Search for the cell housing the specified text and yield its (x, y) center coordinate. 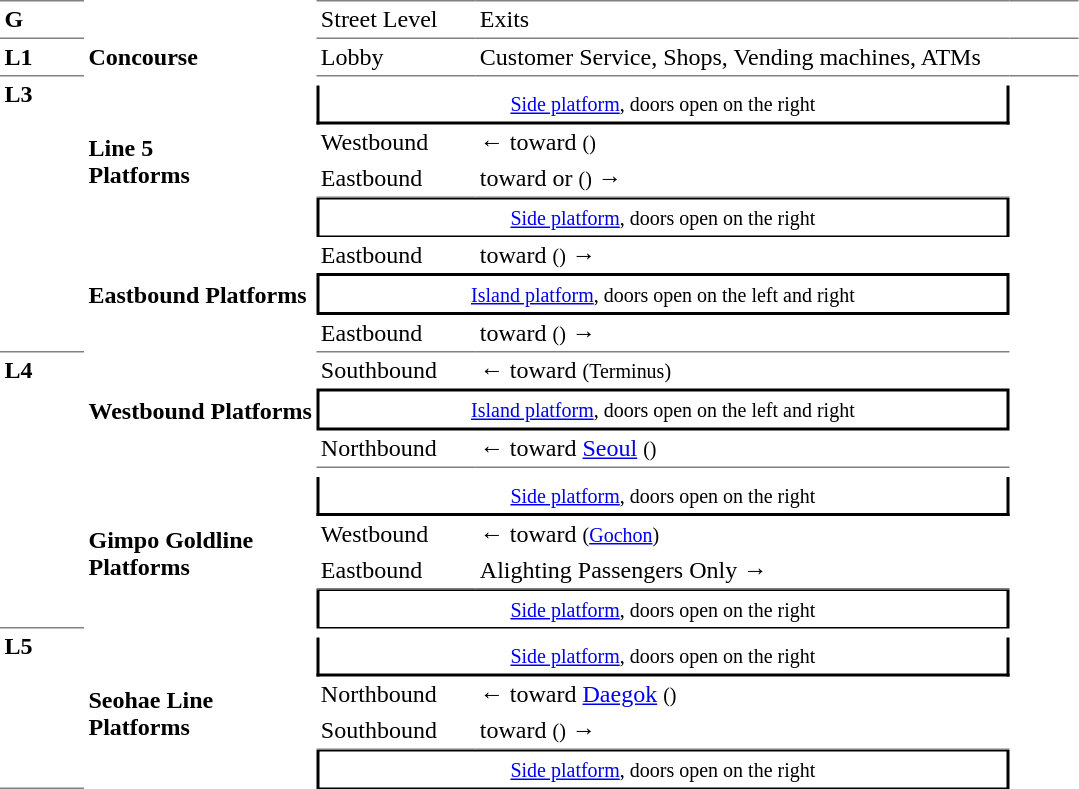
Exits (742, 20)
toward or () → (742, 179)
L3 (42, 214)
Customer Service, Shops, Vending machines, ATMs (742, 58)
Gimpo GoldlinePlatforms (200, 553)
Lobby (396, 58)
Westbound Platforms (200, 410)
← toward (Terminus) (742, 370)
G (42, 20)
← toward Daegok () (742, 694)
← toward () (742, 142)
Concourse (200, 58)
Street Level (396, 20)
← toward Seoul () (742, 449)
L4 (42, 490)
Alighting Passengers Only → (742, 571)
Line 5Platforms (200, 162)
L5 (42, 708)
L1 (42, 58)
Eastbound Platforms (200, 295)
← toward (Gochon) (742, 534)
